For the text-containing cell, return its midpoint in [X, Y] coordinate format. 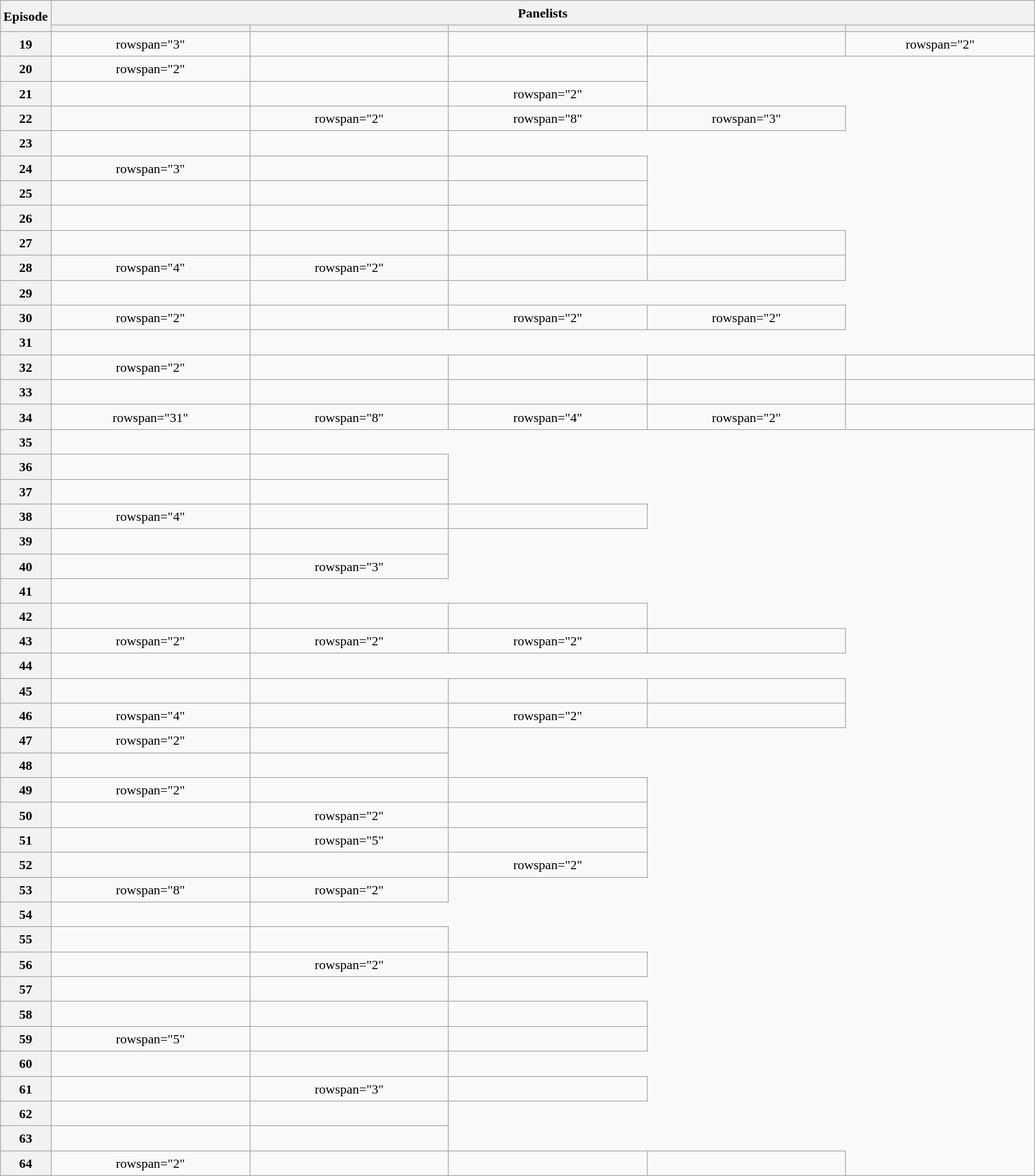
39 [26, 542]
29 [26, 293]
43 [26, 641]
35 [26, 442]
26 [26, 218]
20 [26, 69]
42 [26, 616]
Episode [26, 16]
30 [26, 318]
51 [26, 840]
40 [26, 566]
33 [26, 392]
34 [26, 417]
rowspan="31" [151, 417]
55 [26, 940]
63 [26, 1138]
21 [26, 93]
45 [26, 691]
60 [26, 1064]
52 [26, 865]
57 [26, 989]
49 [26, 790]
44 [26, 666]
48 [26, 765]
64 [26, 1163]
59 [26, 1039]
25 [26, 193]
36 [26, 467]
22 [26, 118]
56 [26, 964]
61 [26, 1089]
19 [26, 44]
53 [26, 889]
50 [26, 815]
27 [26, 243]
28 [26, 268]
62 [26, 1114]
23 [26, 144]
Panelists [543, 13]
24 [26, 168]
47 [26, 740]
41 [26, 591]
32 [26, 367]
31 [26, 342]
54 [26, 914]
58 [26, 1014]
38 [26, 516]
46 [26, 716]
37 [26, 492]
